Identify which cell holds the provided text, then report its (x, y) central coordinate. 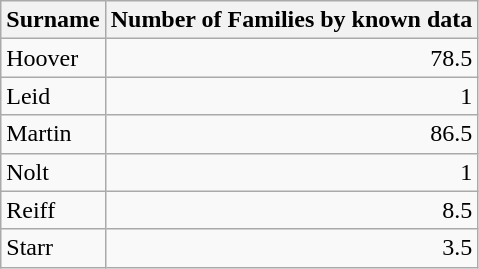
3.5 (292, 248)
Number of Families by known data (292, 20)
Surname (53, 20)
Nolt (53, 172)
8.5 (292, 210)
Leid (53, 96)
86.5 (292, 134)
Starr (53, 248)
78.5 (292, 58)
Martin (53, 134)
Reiff (53, 210)
Hoover (53, 58)
